Search for the cell housing the specified text and yield its (X, Y) center coordinate. 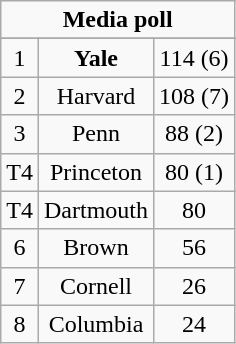
Yale (96, 58)
Media poll (118, 20)
2 (20, 96)
8 (20, 324)
80 (194, 210)
88 (2) (194, 134)
Harvard (96, 96)
114 (6) (194, 58)
Cornell (96, 286)
108 (7) (194, 96)
Penn (96, 134)
Dartmouth (96, 210)
80 (1) (194, 172)
26 (194, 286)
Columbia (96, 324)
1 (20, 58)
7 (20, 286)
Brown (96, 248)
24 (194, 324)
Princeton (96, 172)
6 (20, 248)
56 (194, 248)
3 (20, 134)
